From the cell containing the given text, extract its center point as [X, Y] coordinate. 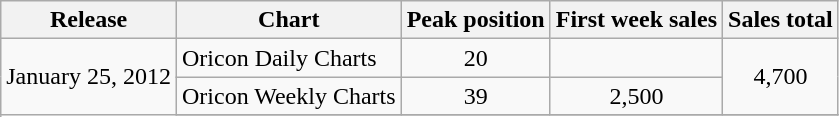
Sales total [781, 20]
Peak position [476, 20]
First week sales [636, 20]
Oricon Daily Charts [288, 58]
39 [476, 96]
20 [476, 58]
Chart [288, 20]
2,500 [636, 96]
Oricon Weekly Charts [288, 96]
January 25, 2012 [89, 77]
Release [89, 20]
4,700 [781, 77]
